Pinpoint the cell where the given text exists, returning its (x, y) midpoint coordinate. 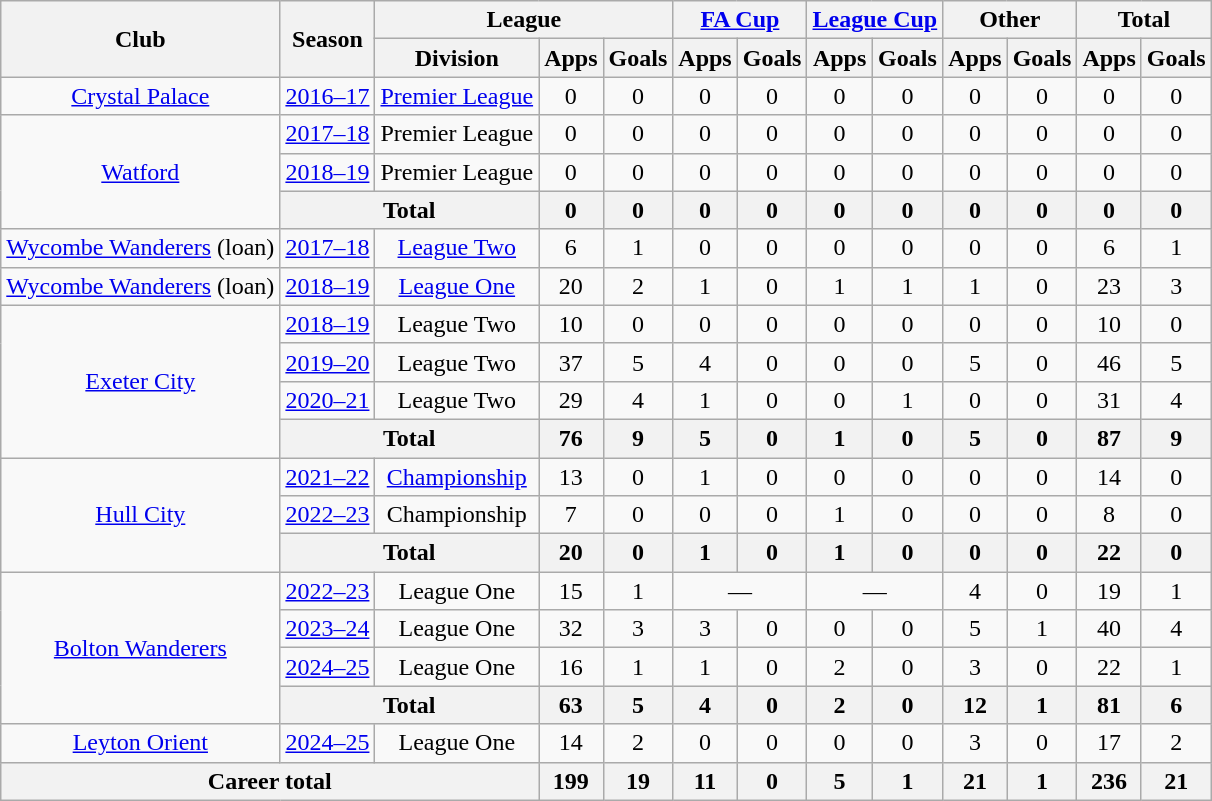
76 (571, 438)
87 (1109, 438)
2020–21 (328, 400)
Club (140, 39)
League (524, 20)
236 (1109, 781)
11 (705, 781)
17 (1109, 743)
2016–17 (328, 96)
FA Cup (740, 20)
15 (571, 591)
Watford (140, 172)
Season (328, 39)
32 (571, 629)
37 (571, 362)
Crystal Palace (140, 96)
2021–22 (328, 477)
81 (1109, 705)
Hull City (140, 515)
League Cup (875, 20)
31 (1109, 400)
Exeter City (140, 381)
29 (571, 400)
Leyton Orient (140, 743)
Bolton Wanderers (140, 648)
Other (1010, 20)
2019–20 (328, 362)
8 (1109, 515)
46 (1109, 362)
63 (571, 705)
12 (975, 705)
2023–24 (328, 629)
Career total (270, 781)
199 (571, 781)
16 (571, 667)
Division (457, 58)
13 (571, 477)
7 (571, 515)
23 (1109, 286)
40 (1109, 629)
